Return the (x, y) coordinate for the center point of the cell that contains the specified text.  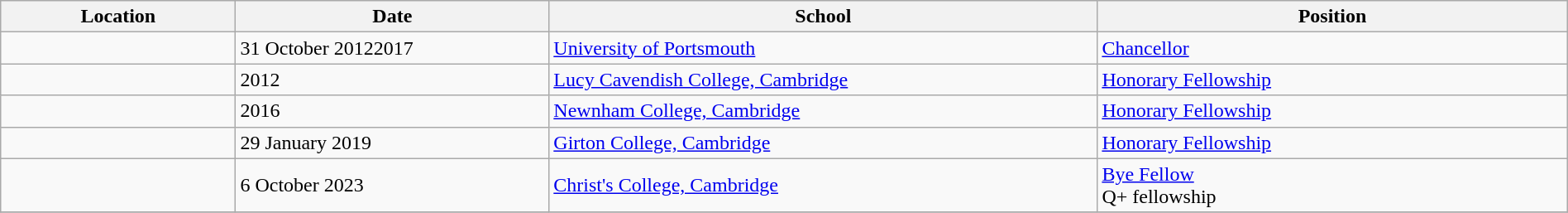
Newnham College, Cambridge (824, 111)
Date (392, 17)
Lucy Cavendish College, Cambridge (824, 80)
Bye FellowQ+ fellowship (1332, 186)
2012 (392, 80)
University of Portsmouth (824, 48)
Chancellor (1332, 48)
29 January 2019 (392, 143)
Position (1332, 17)
2016 (392, 111)
6 October 2023 (392, 186)
Girton College, Cambridge (824, 143)
School (824, 17)
Christ's College, Cambridge (824, 186)
31 October 20122017 (392, 48)
Location (118, 17)
